Identify which cell holds the provided text, then report its (X, Y) central coordinate. 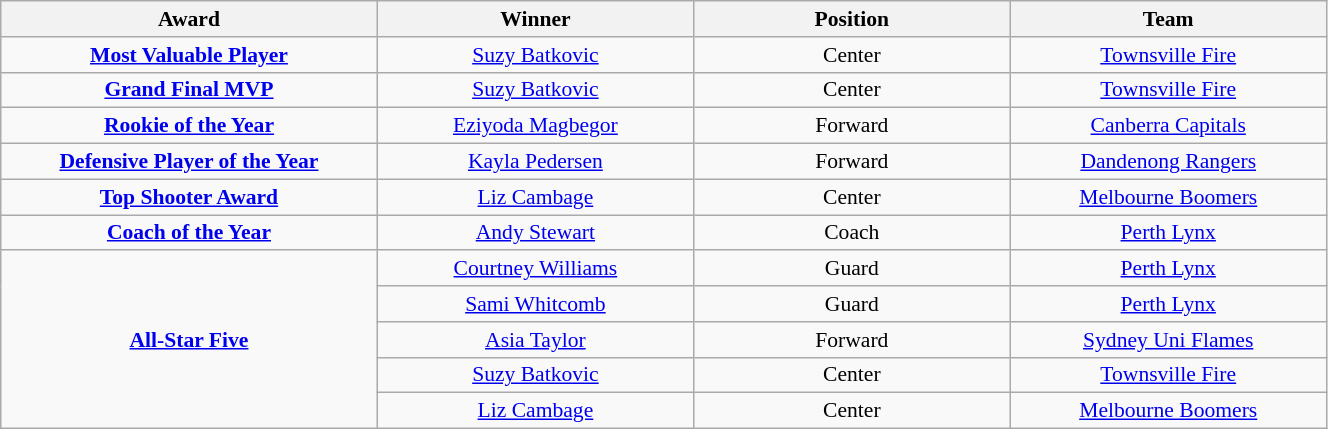
Sydney Uni Flames (1168, 340)
Canberra Capitals (1168, 126)
Winner (535, 19)
Team (1168, 19)
Top Shooter Award (189, 197)
Most Valuable Player (189, 55)
Grand Final MVP (189, 90)
Defensive Player of the Year (189, 162)
Asia Taylor (535, 340)
Coach of the Year (189, 233)
Rookie of the Year (189, 126)
All-Star Five (189, 340)
Dandenong Rangers (1168, 162)
Sami Whitcomb (535, 304)
Position (852, 19)
Kayla Pedersen (535, 162)
Award (189, 19)
Courtney Williams (535, 269)
Andy Stewart (535, 233)
Eziyoda Magbegor (535, 126)
Coach (852, 233)
